Locate the cell with the specified text and output its [x, y] center coordinate. 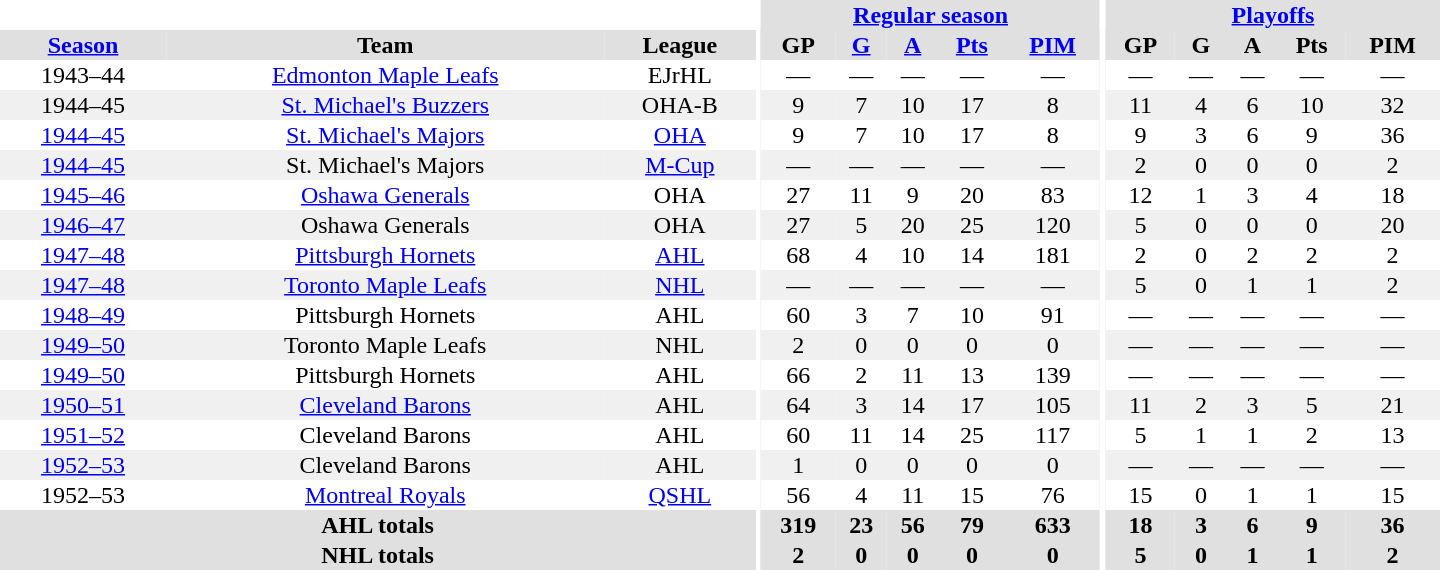
105 [1052, 405]
319 [798, 525]
AHL totals [378, 525]
EJrHL [680, 75]
76 [1052, 495]
91 [1052, 315]
83 [1052, 195]
Season [83, 45]
St. Michael's Buzzers [385, 105]
1950–51 [83, 405]
23 [861, 525]
Playoffs [1273, 15]
1943–44 [83, 75]
120 [1052, 225]
633 [1052, 525]
64 [798, 405]
1945–46 [83, 195]
OHA-B [680, 105]
1946–47 [83, 225]
League [680, 45]
Montreal Royals [385, 495]
NHL totals [378, 555]
QSHL [680, 495]
181 [1052, 255]
117 [1052, 435]
139 [1052, 375]
68 [798, 255]
21 [1392, 405]
1951–52 [83, 435]
79 [972, 525]
Edmonton Maple Leafs [385, 75]
Regular season [930, 15]
1948–49 [83, 315]
66 [798, 375]
32 [1392, 105]
Team [385, 45]
12 [1140, 195]
M-Cup [680, 165]
